Find where the given text appears and provide that cell's center as [x, y] coordinate. 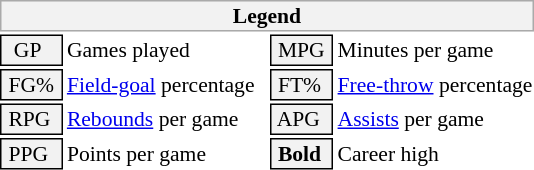
Bold [302, 154]
GP [31, 50]
Rebounds per game [166, 120]
Assists per game [435, 120]
Points per game [166, 154]
APG [302, 120]
Free-throw percentage [435, 85]
Games played [166, 50]
Career high [435, 154]
Field-goal percentage [166, 85]
FG% [31, 85]
MPG [302, 50]
Minutes per game [435, 50]
Legend [267, 16]
FT% [302, 85]
RPG [31, 120]
PPG [31, 154]
